Output the [X, Y] coordinate of the center of the cell containing the given text.  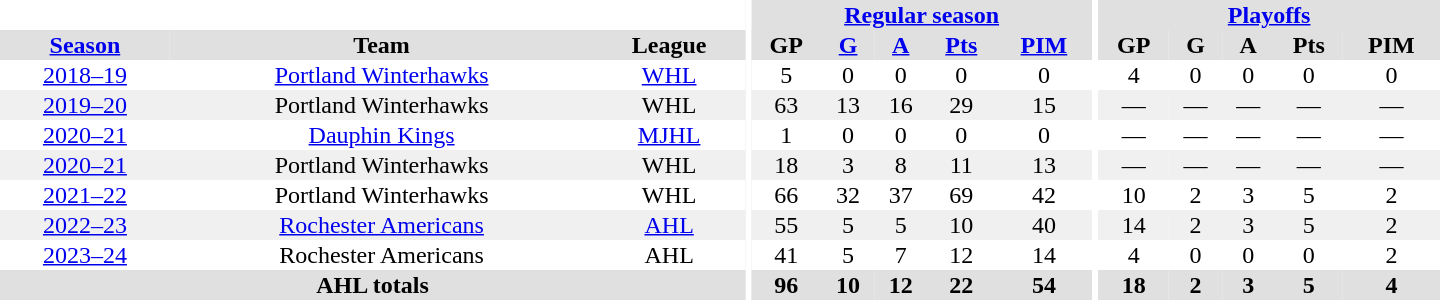
96 [786, 285]
40 [1044, 225]
2018–19 [85, 75]
League [669, 45]
2021–22 [85, 195]
16 [900, 105]
54 [1044, 285]
8 [900, 165]
63 [786, 105]
7 [900, 255]
66 [786, 195]
Playoffs [1269, 15]
42 [1044, 195]
22 [961, 285]
2022–23 [85, 225]
15 [1044, 105]
MJHL [669, 135]
2023–24 [85, 255]
55 [786, 225]
37 [900, 195]
32 [848, 195]
Regular season [922, 15]
69 [961, 195]
Team [382, 45]
2019–20 [85, 105]
1 [786, 135]
Season [85, 45]
29 [961, 105]
Dauphin Kings [382, 135]
11 [961, 165]
AHL totals [372, 285]
41 [786, 255]
